Provide the (x, y) coordinate of the cell's center where the given text is located.  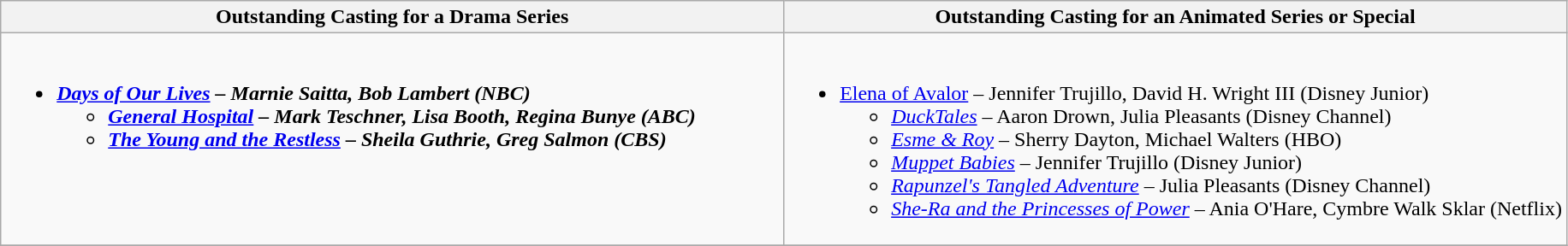
Outstanding Casting for a Drama Series (392, 17)
Outstanding Casting for an Animated Series or Special (1176, 17)
